From the cell containing the given text, extract its center point as (X, Y) coordinate. 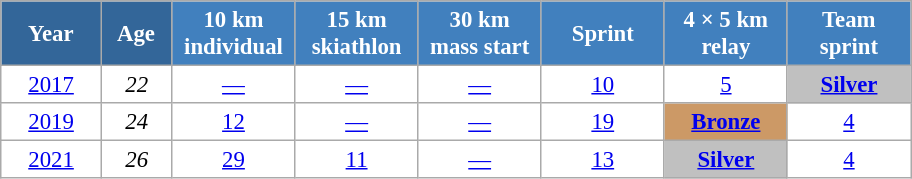
2019 (52, 122)
24 (136, 122)
30 km mass start (480, 34)
Team sprint (848, 34)
4 × 5 km relay (726, 34)
11 (356, 160)
13 (602, 160)
15 km skiathlon (356, 34)
Sprint (602, 34)
19 (602, 122)
29 (234, 160)
Year (52, 34)
12 (234, 122)
26 (136, 160)
2021 (52, 160)
10 km individual (234, 34)
2017 (52, 85)
10 (602, 85)
22 (136, 85)
Age (136, 34)
Bronze (726, 122)
5 (726, 85)
